Return the [X, Y] coordinate for the center point of the cell that contains the specified text.  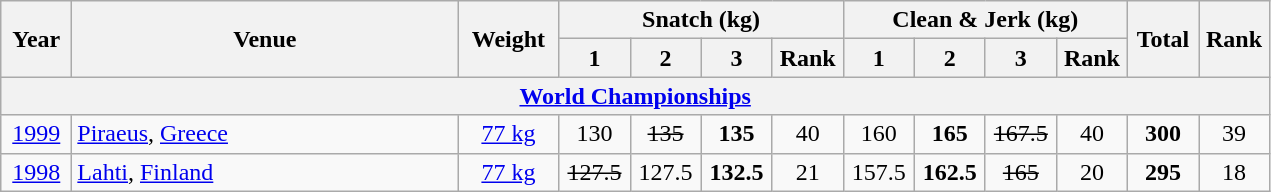
295 [1162, 172]
Clean & Jerk (kg) [985, 20]
Year [36, 39]
18 [1234, 172]
39 [1234, 134]
20 [1092, 172]
160 [878, 134]
130 [594, 134]
1998 [36, 172]
Snatch (kg) [701, 20]
162.5 [950, 172]
Lahti, Finland [265, 172]
Weight [508, 39]
Piraeus, Greece [265, 134]
Total [1162, 39]
Venue [265, 39]
300 [1162, 134]
1999 [36, 134]
167.5 [1020, 134]
132.5 [736, 172]
World Championships [636, 96]
157.5 [878, 172]
21 [808, 172]
